Extract the [X, Y] coordinate from the center of the cell holding the provided text.  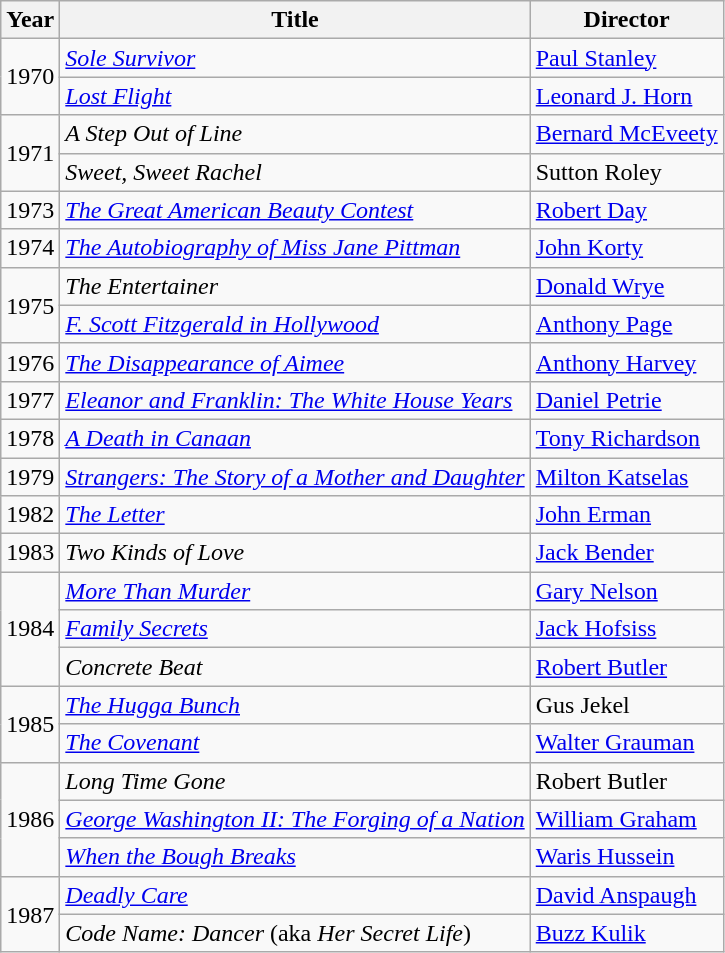
Gary Nelson [626, 591]
Title [295, 20]
1974 [30, 248]
Leonard J. Horn [626, 96]
Donald Wrye [626, 286]
John Erman [626, 515]
The Disappearance of Aimee [295, 362]
1985 [30, 724]
Jack Bender [626, 553]
Waris Hussein [626, 857]
Director [626, 20]
Daniel Petrie [626, 400]
1975 [30, 305]
Milton Katselas [626, 477]
Buzz Kulik [626, 933]
The Autobiography of Miss Jane Pittman [295, 248]
Jack Hofsiss [626, 629]
Strangers: The Story of a Mother and Daughter [295, 477]
A Step Out of Line [295, 134]
Sole Survivor [295, 58]
William Graham [626, 819]
1983 [30, 553]
1976 [30, 362]
Walter Grauman [626, 743]
When the Bough Breaks [295, 857]
George Washington II: The Forging of a Nation [295, 819]
Anthony Harvey [626, 362]
Long Time Gone [295, 781]
A Death in Canaan [295, 438]
Eleanor and Franklin: The White House Years [295, 400]
The Letter [295, 515]
1986 [30, 819]
Family Secrets [295, 629]
John Korty [626, 248]
The Covenant [295, 743]
Code Name: Dancer (aka Her Secret Life) [295, 933]
1978 [30, 438]
Sutton Roley [626, 172]
More Than Murder [295, 591]
Deadly Care [295, 895]
1987 [30, 914]
1977 [30, 400]
The Hugga Bunch [295, 705]
Paul Stanley [626, 58]
Two Kinds of Love [295, 553]
1970 [30, 77]
F. Scott Fitzgerald in Hollywood [295, 324]
Sweet, Sweet Rachel [295, 172]
The Great American Beauty Contest [295, 210]
David Anspaugh [626, 895]
1982 [30, 515]
Anthony Page [626, 324]
Lost Flight [295, 96]
Robert Day [626, 210]
Bernard McEveety [626, 134]
1971 [30, 153]
The Entertainer [295, 286]
1979 [30, 477]
Tony Richardson [626, 438]
Concrete Beat [295, 667]
1984 [30, 629]
Gus Jekel [626, 705]
1973 [30, 210]
Year [30, 20]
